Identify which cell holds the provided text, then report its [x, y] central coordinate. 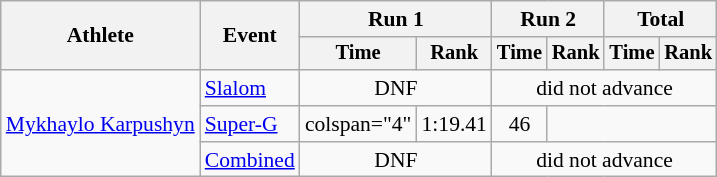
DNF [396, 88]
46 [520, 124]
Run 2 [548, 19]
colspan="4" [358, 124]
Slalom [250, 88]
Mykhaylo Karpushyn [100, 124]
Athlete [100, 36]
1:19.41 [454, 124]
did not advance [604, 88]
Run 1 [396, 19]
Event [250, 36]
Total [660, 19]
Super-G [250, 124]
